Output the (X, Y) coordinate of the center of the cell containing the given text.  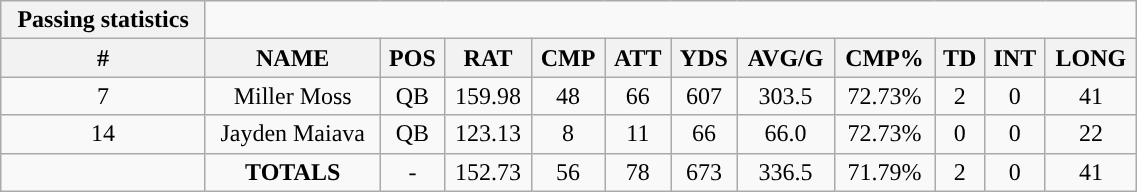
LONG (1091, 58)
YDS (704, 58)
71.79% (884, 172)
66.0 (786, 134)
Jayden Maiava (292, 134)
- (412, 172)
152.73 (488, 172)
123.13 (488, 134)
Miller Moss (292, 96)
607 (704, 96)
TD (960, 58)
ATT (638, 58)
RAT (488, 58)
56 (568, 172)
336.5 (786, 172)
# (104, 58)
673 (704, 172)
11 (638, 134)
22 (1091, 134)
POS (412, 58)
TOTALS (292, 172)
Passing statistics (104, 20)
48 (568, 96)
14 (104, 134)
CMP (568, 58)
NAME (292, 58)
8 (568, 134)
159.98 (488, 96)
303.5 (786, 96)
78 (638, 172)
7 (104, 96)
INT (1015, 58)
CMP% (884, 58)
AVG/G (786, 58)
